Scan for the cell matching the given text and deliver its (x, y) coordinate at center. 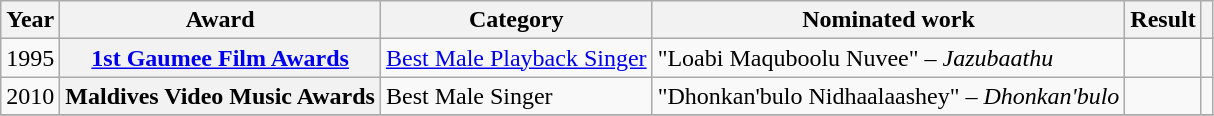
Best Male Singer (516, 96)
Category (516, 20)
"Loabi Maquboolu Nuvee" – Jazubaathu (888, 58)
Maldives Video Music Awards (220, 96)
Result (1163, 20)
1995 (30, 58)
Best Male Playback Singer (516, 58)
Nominated work (888, 20)
2010 (30, 96)
Award (220, 20)
Year (30, 20)
1st Gaumee Film Awards (220, 58)
"Dhonkan'bulo Nidhaalaashey" – Dhonkan'bulo (888, 96)
